Capture the cell that displays the provided text and extract its [x, y] central coordinate. 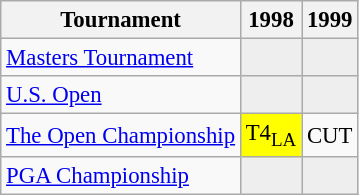
T4LA [270, 136]
U.S. Open [121, 95]
Tournament [121, 20]
PGA Championship [121, 176]
The Open Championship [121, 136]
1998 [270, 20]
Masters Tournament [121, 58]
1999 [330, 20]
CUT [330, 136]
